Return the [X, Y] coordinate for the center point of the cell that contains the specified text.  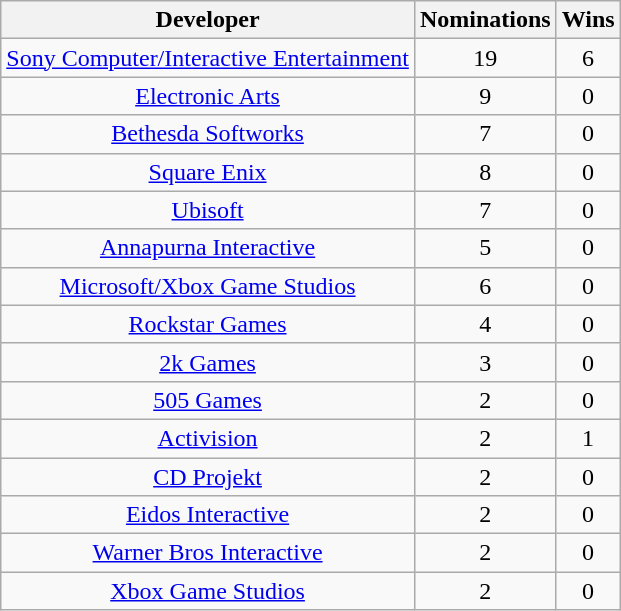
Sony Computer/Interactive Entertainment [208, 58]
1 [588, 438]
Microsoft/Xbox Game Studios [208, 286]
Developer [208, 20]
2k Games [208, 362]
Warner Bros Interactive [208, 553]
Xbox Game Studios [208, 591]
Bethesda Softworks [208, 134]
8 [485, 172]
9 [485, 96]
Electronic Arts [208, 96]
19 [485, 58]
Ubisoft [208, 210]
Wins [588, 20]
Rockstar Games [208, 324]
Activision [208, 438]
505 Games [208, 400]
Nominations [485, 20]
CD Projekt [208, 477]
5 [485, 248]
4 [485, 324]
Annapurna Interactive [208, 248]
3 [485, 362]
Square Enix [208, 172]
Eidos Interactive [208, 515]
